Determine the [X, Y] coordinate at the center of the cell enclosing the given text.  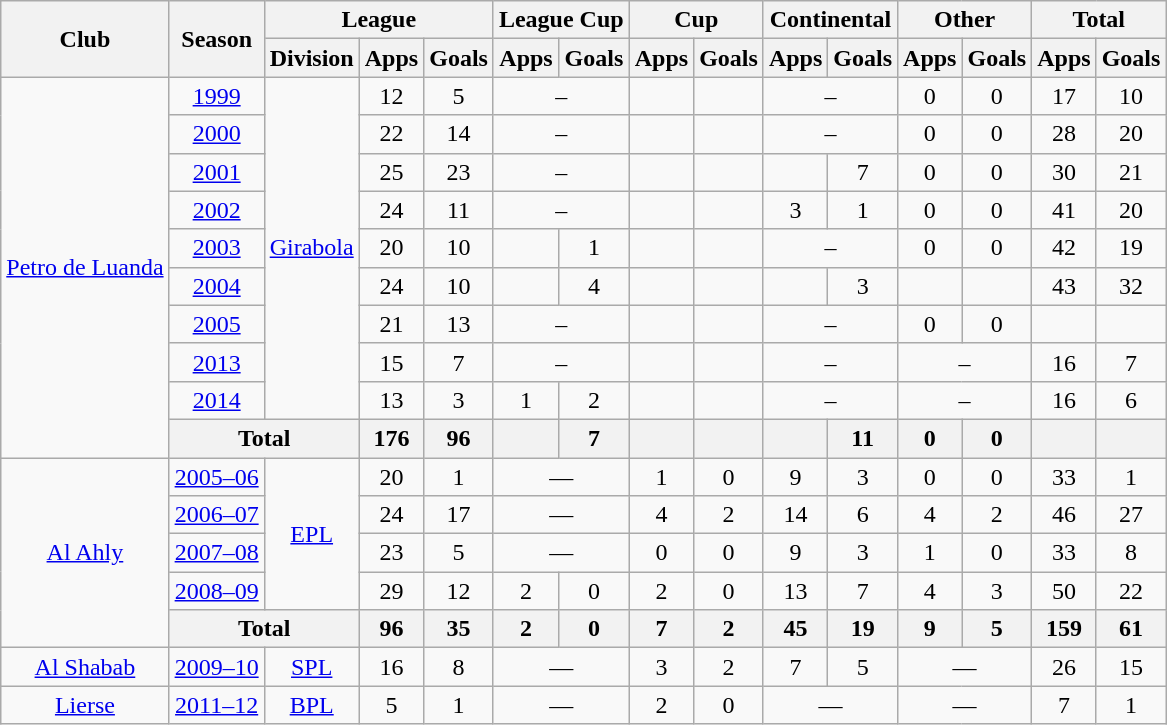
Division [312, 58]
League [378, 20]
2007–08 [216, 553]
2000 [216, 134]
Al Shabab [85, 667]
Continental [830, 20]
Other [965, 20]
42 [1064, 248]
2013 [216, 362]
2005 [216, 324]
35 [459, 629]
EPL [312, 534]
50 [1064, 591]
Season [216, 39]
159 [1064, 629]
Al Ahly [85, 553]
2014 [216, 400]
43 [1064, 286]
25 [391, 172]
Lierse [85, 705]
SPL [312, 667]
2004 [216, 286]
BPL [312, 705]
45 [795, 629]
Cup [696, 20]
Girabola [312, 248]
2011–12 [216, 705]
2005–06 [216, 477]
30 [1064, 172]
2001 [216, 172]
28 [1064, 134]
26 [1064, 667]
Petro de Luanda [85, 268]
2008–09 [216, 591]
32 [1131, 286]
2002 [216, 210]
2003 [216, 248]
Club [85, 39]
1999 [216, 96]
46 [1064, 515]
2009–10 [216, 667]
League Cup [561, 20]
27 [1131, 515]
29 [391, 591]
61 [1131, 629]
176 [391, 438]
2006–07 [216, 515]
41 [1064, 210]
